Return [x, y] of the center of cell containing provided text 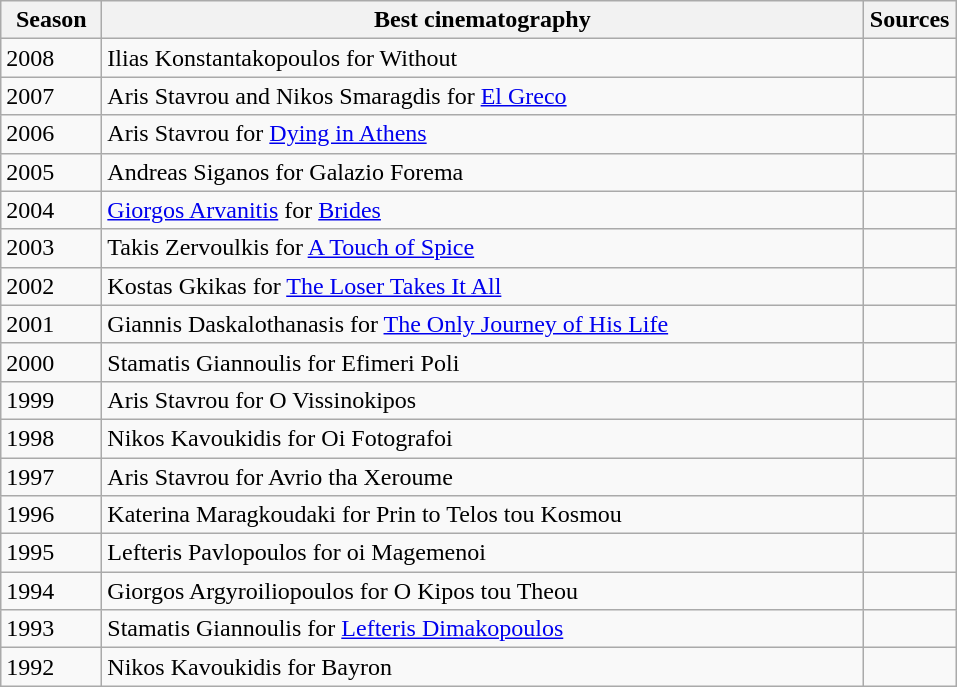
Giannis Daskalothanasis for The Only Journey of His Life [482, 324]
1999 [52, 400]
2004 [52, 210]
1996 [52, 515]
1995 [52, 553]
Ilias Konstantakopoulos for Without [482, 58]
Aris Stavrou for Avrio tha Xeroume [482, 477]
1992 [52, 667]
Katerina Maragkoudaki for Prin to Telos tou Kosmou [482, 515]
Stamatis Giannoulis for Efimeri Poli [482, 362]
Aris Stavrou for O Vissinokipos [482, 400]
2001 [52, 324]
Giorgos Argyroiliopoulos for O Kipos tou Theou [482, 591]
Takis Zervoulkis for A Touch of Spice [482, 248]
Stamatis Giannoulis for Lefteris Dimakopoulos [482, 629]
Aris Stavrou for Dying in Athens [482, 134]
1993 [52, 629]
Lefteris Pavlopoulos for oi Magemenoi [482, 553]
Nikos Kavoukidis for Oi Fotografoi [482, 438]
Andreas Siganos for Galazio Forema [482, 172]
1994 [52, 591]
Aris Stavrou and Nikos Smaragdis for El Greco [482, 96]
1997 [52, 477]
Giorgos Arvanitis for Brides [482, 210]
Nikos Kavoukidis for Bayron [482, 667]
Sources [910, 20]
2007 [52, 96]
2002 [52, 286]
1998 [52, 438]
Kostas Gkikas for The Loser Takes It All [482, 286]
2005 [52, 172]
2003 [52, 248]
Season [52, 20]
2008 [52, 58]
2000 [52, 362]
Best cinematography [482, 20]
2006 [52, 134]
